Return the (x, y) coordinate for the center point of the cell that contains the specified text.  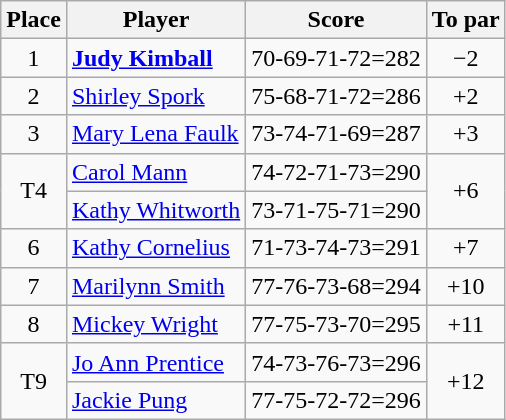
Place (34, 20)
7 (34, 286)
77-75-72-72=296 (336, 400)
+12 (466, 381)
Score (336, 20)
Carol Mann (156, 172)
3 (34, 134)
+6 (466, 191)
Player (156, 20)
Mickey Wright (156, 324)
T4 (34, 191)
73-71-75-71=290 (336, 210)
+11 (466, 324)
+3 (466, 134)
−2 (466, 58)
73-74-71-69=287 (336, 134)
6 (34, 248)
74-72-71-73=290 (336, 172)
Shirley Spork (156, 96)
Kathy Cornelius (156, 248)
Judy Kimball (156, 58)
To par (466, 20)
71-73-74-73=291 (336, 248)
+10 (466, 286)
+2 (466, 96)
8 (34, 324)
2 (34, 96)
Mary Lena Faulk (156, 134)
70-69-71-72=282 (336, 58)
77-76-73-68=294 (336, 286)
Marilynn Smith (156, 286)
Jackie Pung (156, 400)
77-75-73-70=295 (336, 324)
75-68-71-72=286 (336, 96)
Jo Ann Prentice (156, 362)
Kathy Whitworth (156, 210)
1 (34, 58)
T9 (34, 381)
+7 (466, 248)
74-73-76-73=296 (336, 362)
